Determine the [X, Y] coordinate at the center of the cell enclosing the given text.  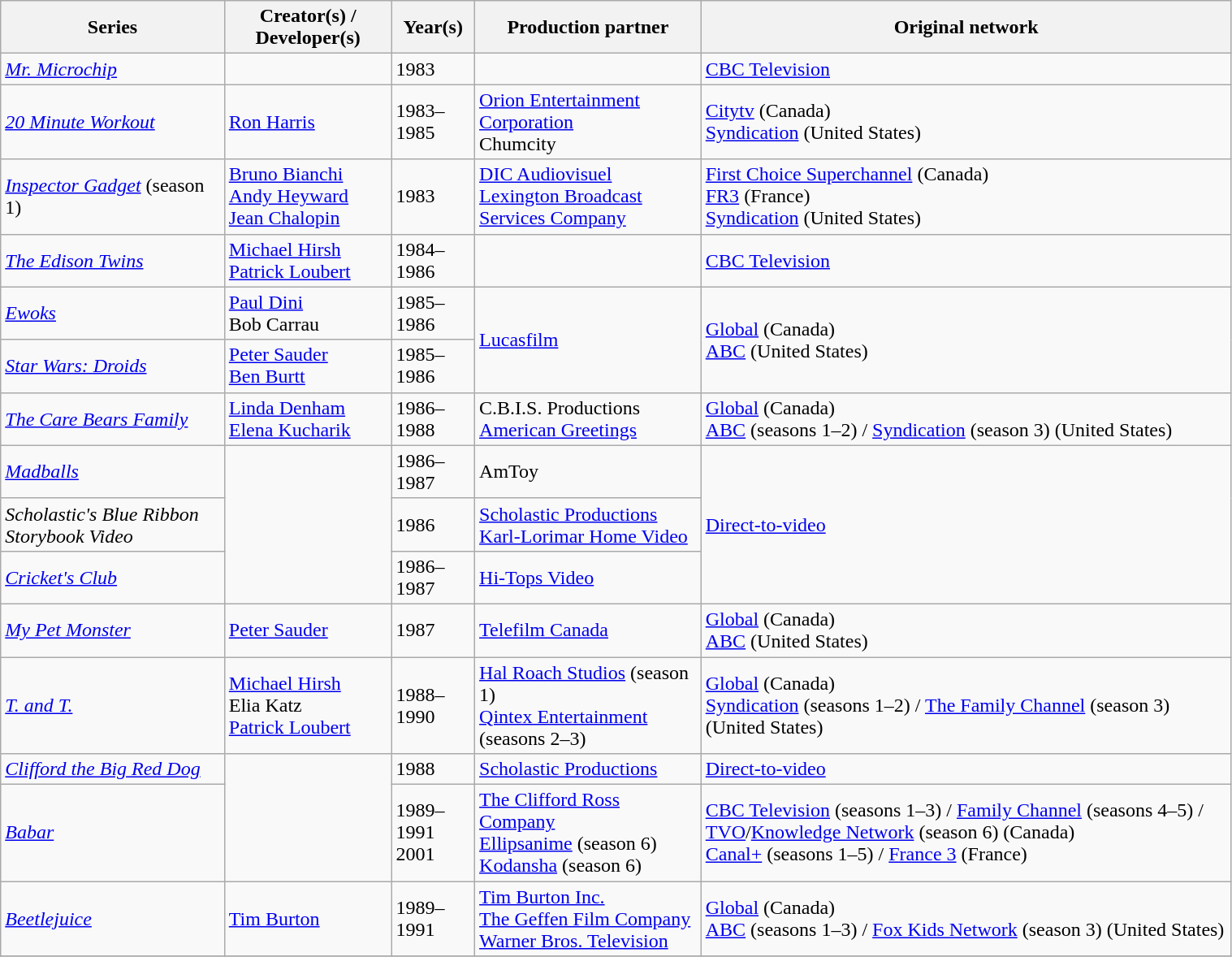
Linda DenhamElena Kucharik [308, 419]
My Pet Monster [113, 630]
Star Wars: Droids [113, 366]
1988–1990 [434, 705]
Scholastic Productions [588, 769]
1988 [434, 769]
Madballs [113, 471]
Inspector Gadget (season 1) [113, 197]
Creator(s) / Developer(s) [308, 28]
Year(s) [434, 28]
1989–1991 [434, 919]
T. and T. [113, 705]
Global (Canada)ABC (seasons 1–3) / Fox Kids Network (season 3) (United States) [966, 919]
Telefilm Canada [588, 630]
Mr. Microchip [113, 69]
Scholastic's Blue Ribbon Storybook Video [113, 525]
Peter Sauder [308, 630]
Beetlejuice [113, 919]
1986 [434, 525]
1987 [434, 630]
Original network [966, 28]
The Care Bears Family [113, 419]
The Edison Twins [113, 260]
Paul DiniBob Carrau [308, 314]
DIC AudiovisuelLexington Broadcast Services Company [588, 197]
Lucasfilm [588, 340]
Scholastic ProductionsKarl-Lorimar Home Video [588, 525]
C.B.I.S. ProductionsAmerican Greetings [588, 419]
1983–1985 [434, 122]
Bruno BianchiAndy HeywardJean Chalopin [308, 197]
Global (Canada)Syndication (seasons 1–2) / The Family Channel (season 3) (United States) [966, 705]
1984–1986 [434, 260]
1986–1988 [434, 419]
The Clifford Ross CompanyEllipsanime (season 6)Kodansha (season 6) [588, 834]
AmToy [588, 471]
First Choice Superchannel (Canada)FR3 (France)Syndication (United States) [966, 197]
Production partner [588, 28]
Babar [113, 834]
Hi-Tops Video [588, 577]
Tim Burton Inc.The Geffen Film CompanyWarner Bros. Television [588, 919]
1989–19912001 [434, 834]
CBC Television (seasons 1–3) / Family Channel (seasons 4–5) / TVO/Knowledge Network (season 6) (Canada)Canal+ (seasons 1–5) / France 3 (France) [966, 834]
Cricket's Club [113, 577]
Series [113, 28]
Ewoks [113, 314]
Orion Entertainment CorporationChumcity [588, 122]
Ron Harris [308, 122]
Michael HirshElia KatzPatrick Loubert [308, 705]
Hal Roach Studios (season 1)Qintex Entertainment (seasons 2–3) [588, 705]
Citytv (Canada)Syndication (United States) [966, 122]
Global (Canada)ABC (seasons 1–2) / Syndication (season 3) (United States) [966, 419]
Michael HirshPatrick Loubert [308, 260]
Peter SauderBen Burtt [308, 366]
Clifford the Big Red Dog [113, 769]
Tim Burton [308, 919]
20 Minute Workout [113, 122]
